Extract the [X, Y] coordinate from the center of the cell holding the provided text.  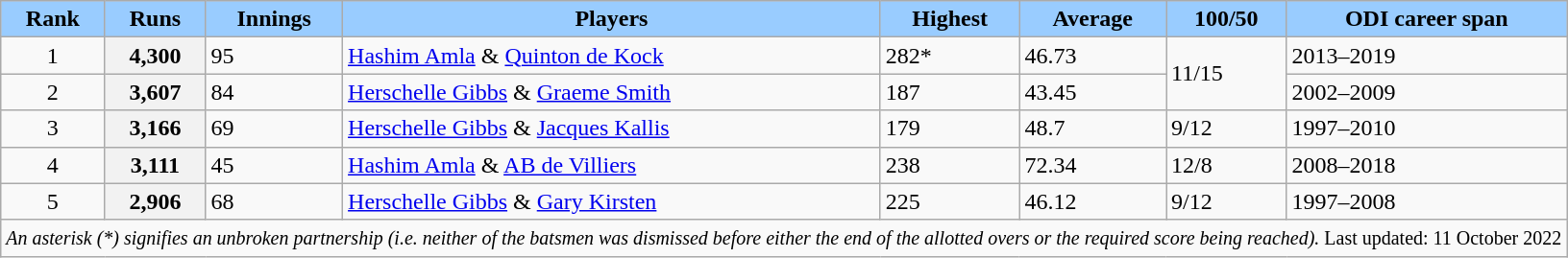
72.34 [1093, 165]
282* [949, 56]
Runs [156, 19]
1997–2008 [1427, 201]
Average [1093, 19]
3,111 [156, 165]
1 [53, 56]
4 [53, 165]
187 [949, 92]
68 [275, 201]
2002–2009 [1427, 92]
3,607 [156, 92]
100/50 [1226, 19]
84 [275, 92]
1997–2010 [1427, 129]
46.73 [1093, 56]
2013–2019 [1427, 56]
43.45 [1093, 92]
Rank [53, 19]
225 [949, 201]
238 [949, 165]
12/8 [1226, 165]
Highest [949, 19]
179 [949, 129]
Innings [275, 19]
48.7 [1093, 129]
Hashim Amla & Quinton de Kock [612, 56]
11/15 [1226, 74]
46.12 [1093, 201]
3 [53, 129]
5 [53, 201]
69 [275, 129]
ODI career span [1427, 19]
Herschelle Gibbs & Graeme Smith [612, 92]
4,300 [156, 56]
2008–2018 [1427, 165]
45 [275, 165]
95 [275, 56]
Hashim Amla & AB de Villiers [612, 165]
2,906 [156, 201]
Herschelle Gibbs & Gary Kirsten [612, 201]
3,166 [156, 129]
Herschelle Gibbs & Jacques Kallis [612, 129]
Players [612, 19]
2 [53, 92]
